Output the (X, Y) coordinate of the center of the cell containing the given text.  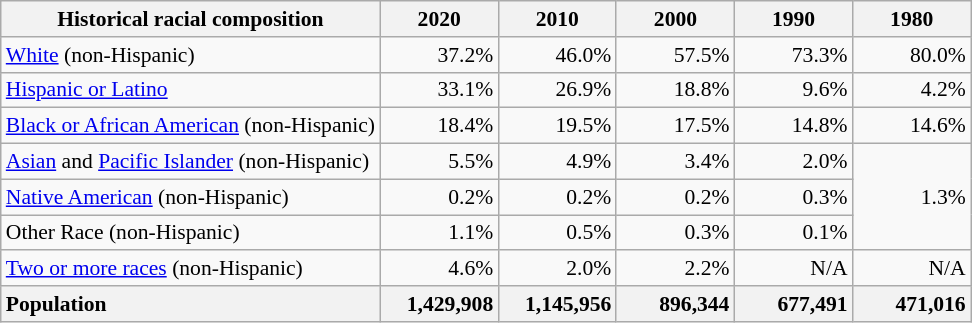
Black or African American (non-Hispanic) (190, 126)
677,491 (793, 304)
4.2% (912, 90)
14.8% (793, 126)
14.6% (912, 126)
17.5% (675, 126)
18.4% (439, 126)
Two or more races (non-Hispanic) (190, 269)
37.2% (439, 55)
1,429,908 (439, 304)
73.3% (793, 55)
2000 (675, 19)
46.0% (557, 55)
Population (190, 304)
Other Race (non-Hispanic) (190, 233)
0.1% (793, 233)
Historical racial composition (190, 19)
26.9% (557, 90)
4.6% (439, 269)
19.5% (557, 126)
471,016 (912, 304)
2010 (557, 19)
5.5% (439, 162)
2020 (439, 19)
1.1% (439, 233)
33.1% (439, 90)
3.4% (675, 162)
4.9% (557, 162)
1980 (912, 19)
Native American (non-Hispanic) (190, 197)
2.2% (675, 269)
896,344 (675, 304)
18.8% (675, 90)
Asian and Pacific Islander (non-Hispanic) (190, 162)
9.6% (793, 90)
1.3% (912, 198)
57.5% (675, 55)
0.5% (557, 233)
Hispanic or Latino (190, 90)
80.0% (912, 55)
1990 (793, 19)
White (non-Hispanic) (190, 55)
1,145,956 (557, 304)
